Return the [X, Y] coordinate for the center point of the cell that contains the specified text.  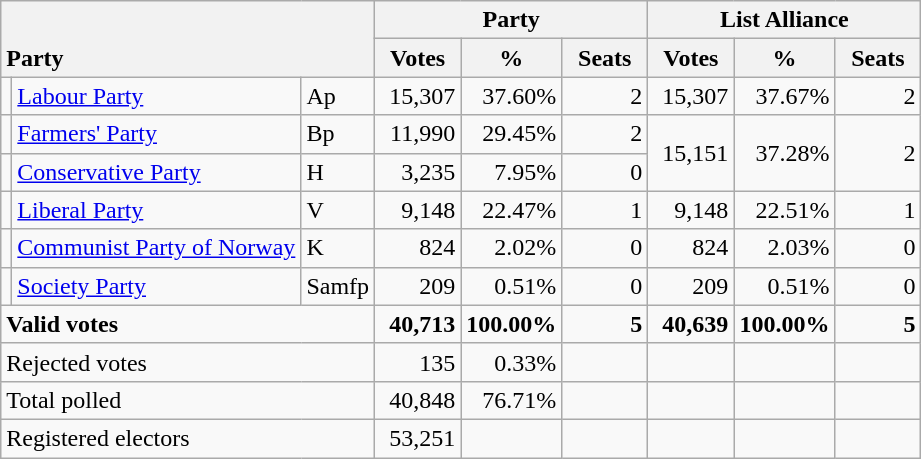
Samfp [338, 286]
53,251 [418, 438]
7.95% [512, 172]
40,848 [418, 400]
Communist Party of Norway [156, 248]
H [338, 172]
List Alliance [784, 20]
11,990 [418, 134]
40,713 [418, 324]
Farmers' Party [156, 134]
Ap [338, 96]
37.67% [784, 96]
Bp [338, 134]
Labour Party [156, 96]
29.45% [512, 134]
Total polled [188, 400]
0.33% [512, 362]
22.47% [512, 210]
Valid votes [188, 324]
V [338, 210]
Liberal Party [156, 210]
22.51% [784, 210]
3,235 [418, 172]
40,639 [691, 324]
37.28% [784, 153]
K [338, 248]
15,151 [691, 153]
37.60% [512, 96]
135 [418, 362]
Society Party [156, 286]
76.71% [512, 400]
Rejected votes [188, 362]
Conservative Party [156, 172]
2.03% [784, 248]
Registered electors [188, 438]
2.02% [512, 248]
